For the text-containing cell, return its midpoint in (x, y) coordinate format. 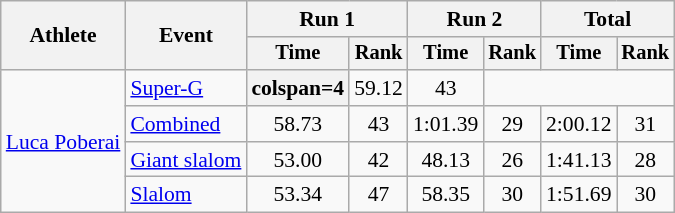
58.35 (446, 195)
Total (608, 19)
48.13 (446, 160)
53.00 (298, 160)
29 (512, 124)
42 (378, 160)
59.12 (378, 88)
1:01.39 (446, 124)
Super-G (186, 88)
26 (512, 160)
47 (378, 195)
Run 1 (327, 19)
Luca Poberai (64, 141)
Athlete (64, 36)
1:51.69 (578, 195)
Run 2 (474, 19)
2:00.12 (578, 124)
Slalom (186, 195)
Giant slalom (186, 160)
1:41.13 (578, 160)
28 (645, 160)
Event (186, 36)
58.73 (298, 124)
31 (645, 124)
53.34 (298, 195)
Combined (186, 124)
colspan=4 (298, 88)
